Return [x, y] of the center of cell containing provided text 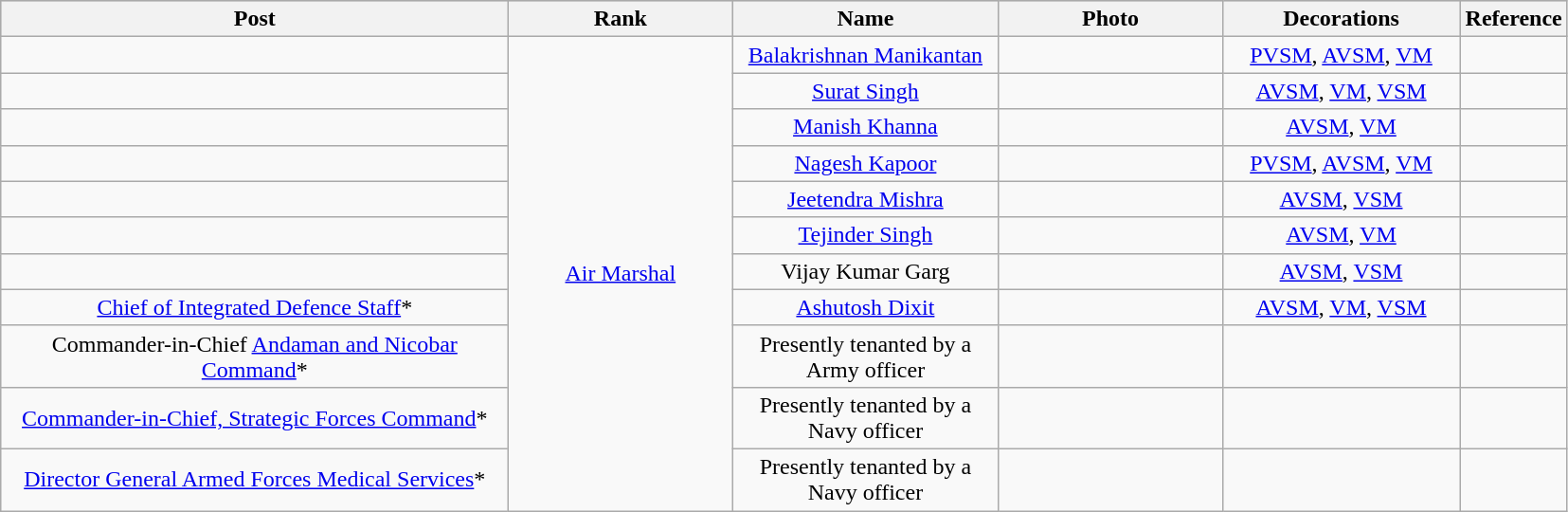
Surat Singh [866, 91]
Director General Armed Forces Medical Services* [255, 480]
Commander-in-Chief, Strategic Forces Command* [255, 417]
Decorations [1342, 19]
Commander-in-Chief Andaman and Nicobar Command* [255, 357]
Post [255, 19]
Rank [621, 19]
Name [866, 19]
Vijay Kumar Garg [866, 271]
Nagesh Kapoor [866, 163]
Air Marshal [621, 274]
Chief of Integrated Defence Staff* [255, 307]
Tejinder Singh [866, 235]
Balakrishnan Manikantan [866, 55]
Reference [1514, 19]
Ashutosh Dixit [866, 307]
Jeetendra Mishra [866, 199]
Manish Khanna [866, 127]
Presently tenanted by a Army officer [866, 357]
Photo [1110, 19]
